Return (X, Y) of the center of cell containing provided text 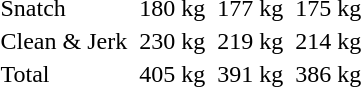
219 kg (250, 41)
230 kg (172, 41)
